Pinpoint the cell where the given text exists, returning its [x, y] midpoint coordinate. 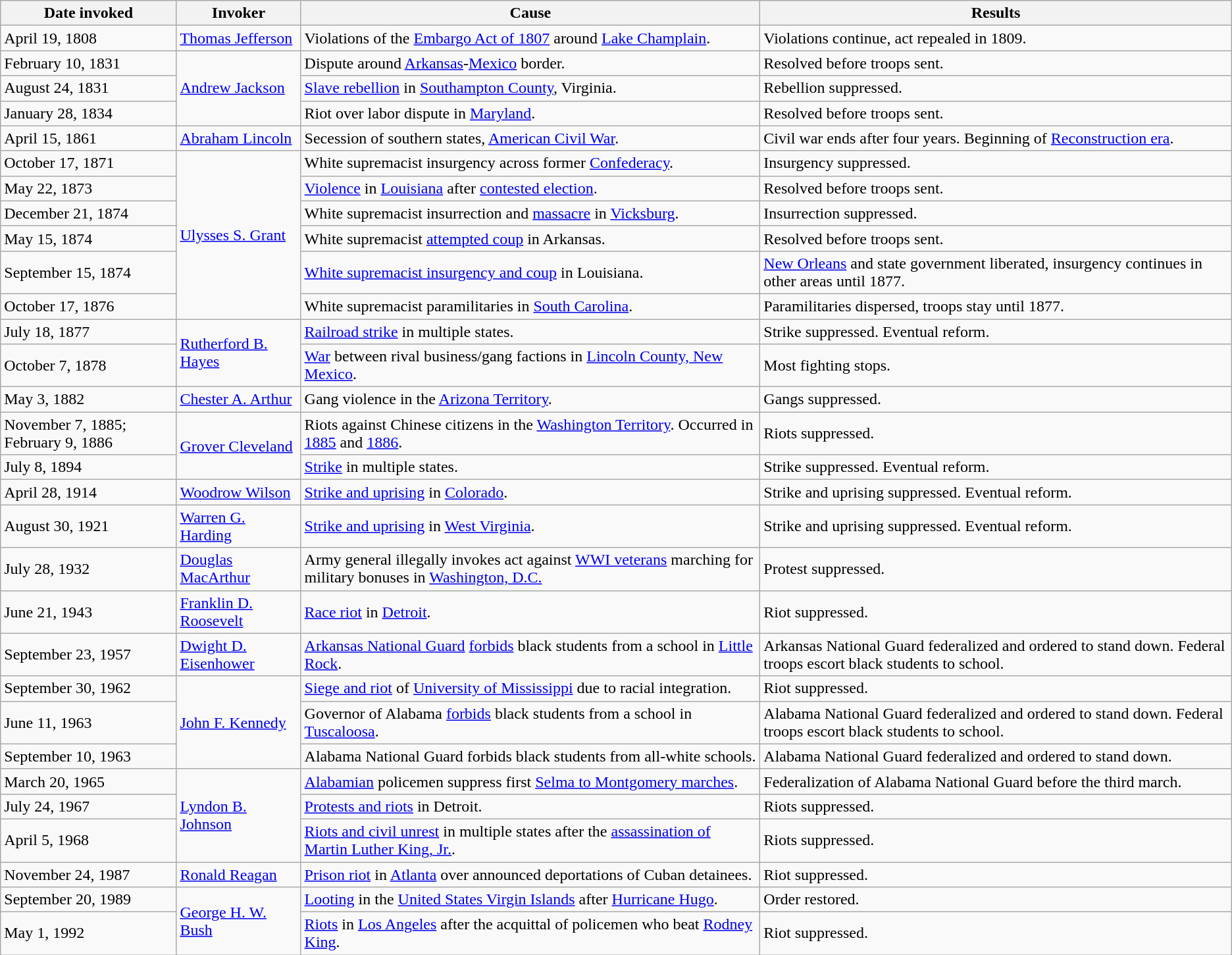
New Orleans and state government liberated, insurgency continues in other areas until 1877. [996, 272]
Alabama National Guard federalized and ordered to stand down. Federal troops escort black students to school. [996, 723]
Ronald Reagan [238, 875]
October 17, 1871 [88, 163]
Protest suppressed. [996, 569]
September 10, 1963 [88, 756]
Rutherford B. Hayes [238, 353]
Strike in multiple states. [530, 467]
June 11, 1963 [88, 723]
May 3, 1882 [88, 400]
Insurgency suppressed. [996, 163]
Federalization of Alabama National Guard before the third march. [996, 781]
Paramilitaries dispersed, troops stay until 1877. [996, 306]
Secession of southern states, American Civil War. [530, 138]
July 8, 1894 [88, 467]
Invoker [238, 13]
Strike and uprising in West Virginia. [530, 527]
George H. W. Bush [238, 921]
Alabama National Guard federalized and ordered to stand down. [996, 756]
Franklin D. Roosevelt [238, 612]
June 21, 1943 [88, 612]
July 18, 1877 [88, 331]
September 30, 1962 [88, 688]
Ulysses S. Grant [238, 234]
April 19, 1808 [88, 38]
September 15, 1874 [88, 272]
Looting in the United States Virgin Islands after Hurricane Hugo. [530, 900]
Dispute around Arkansas-Mexico border. [530, 63]
White supremacist paramilitaries in South Carolina. [530, 306]
Abraham Lincoln [238, 138]
July 28, 1932 [88, 569]
Andrew Jackson [238, 88]
John F. Kennedy [238, 723]
Gang violence in the Arizona Territory. [530, 400]
Riots against Chinese citizens in the Washington Territory. Occurred in 1885 and 1886. [530, 433]
Violations of the Embargo Act of 1807 around Lake Champlain. [530, 38]
Arkansas National Guard forbids black students from a school in Little Rock. [530, 654]
Grover Cleveland [238, 446]
Chester A. Arthur [238, 400]
Riot over labor dispute in Maryland. [530, 113]
Violence in Louisiana after contested election. [530, 188]
March 20, 1965 [88, 781]
January 28, 1834 [88, 113]
White supremacist attempted coup in Arkansas. [530, 238]
Slave rebellion in Southampton County, Virginia. [530, 88]
Rebellion suppressed. [996, 88]
Gangs suppressed. [996, 400]
Woodrow Wilson [238, 492]
July 24, 1967 [88, 806]
White supremacist insurrection and massacre in Vicksburg. [530, 213]
Civil war ends after four years. Beginning of Reconstruction era. [996, 138]
November 24, 1987 [88, 875]
White supremacist insurgency and coup in Louisiana. [530, 272]
September 20, 1989 [88, 900]
August 30, 1921 [88, 527]
Insurrection suppressed. [996, 213]
May 15, 1874 [88, 238]
Strike and uprising in Colorado. [530, 492]
Army general illegally invokes act against WWI veterans marching for military bonuses in Washington, D.C. [530, 569]
Race riot in Detroit. [530, 612]
Protests and riots in Detroit. [530, 806]
April 5, 1968 [88, 840]
Date invoked [88, 13]
October 7, 1878 [88, 366]
Alabama National Guard forbids black students from all-white schools. [530, 756]
April 28, 1914 [88, 492]
April 15, 1861 [88, 138]
Riots in Los Angeles after the acquittal of policemen who beat Rodney King. [530, 933]
Arkansas National Guard federalized and ordered to stand down. Federal troops escort black students to school. [996, 654]
Thomas Jefferson [238, 38]
May 22, 1873 [88, 188]
Railroad strike in multiple states. [530, 331]
August 24, 1831 [88, 88]
February 10, 1831 [88, 63]
Alabamian policemen suppress first Selma to Montgomery marches. [530, 781]
December 21, 1874 [88, 213]
October 17, 1876 [88, 306]
White supremacist insurgency across former Confederacy. [530, 163]
Riots and civil unrest in multiple states after the assassination of Martin Luther King, Jr.. [530, 840]
Violations continue, act repealed in 1809. [996, 38]
September 23, 1957 [88, 654]
War between rival business/gang factions in Lincoln County, New Mexico. [530, 366]
Siege and riot of University of Mississippi due to racial integration. [530, 688]
Douglas MacArthur [238, 569]
Governor of Alabama forbids black students from a school in Tuscaloosa. [530, 723]
Warren G. Harding [238, 527]
Order restored. [996, 900]
November 7, 1885; February 9, 1886 [88, 433]
Results [996, 13]
Dwight D. Eisenhower [238, 654]
Cause [530, 13]
May 1, 1992 [88, 933]
Lyndon B. Johnson [238, 815]
Most fighting stops. [996, 366]
Prison riot in Atlanta over announced deportations of Cuban detainees. [530, 875]
